Identify which cell holds the provided text, then report its (X, Y) central coordinate. 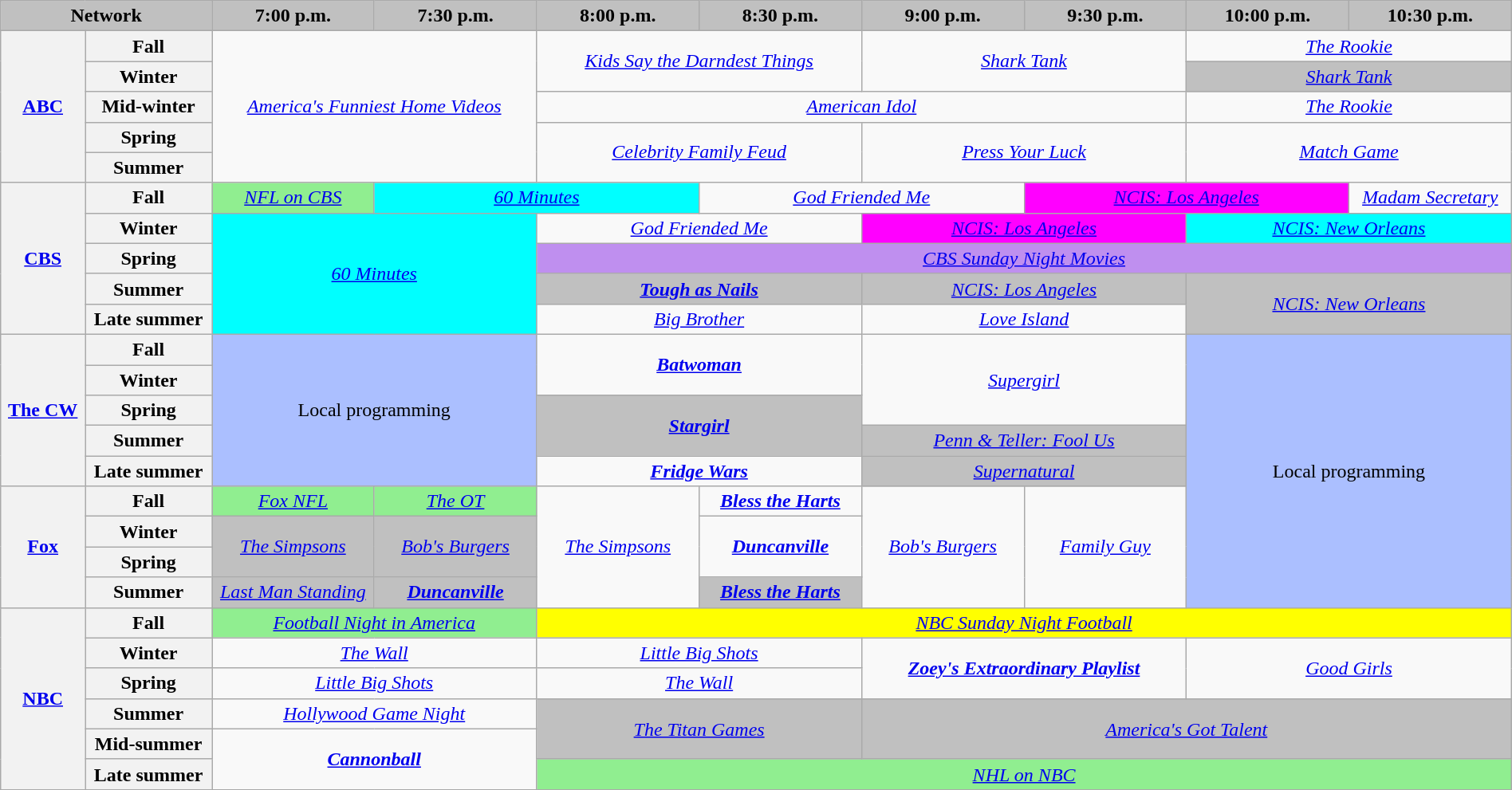
7:00 p.m. (293, 16)
10:30 p.m. (1430, 16)
NBC (43, 698)
9:00 p.m. (943, 16)
American Idol (861, 107)
7:30 p.m. (455, 16)
CBS (43, 258)
Kids Say the Darndest Things (699, 61)
8:00 p.m. (618, 16)
Supergirl (1024, 379)
America's Funniest Home Videos (375, 107)
Love Island (1024, 319)
Fox (43, 547)
Tough as Nails (699, 289)
8:30 p.m. (781, 16)
Cannonball (375, 759)
9:30 p.m. (1105, 16)
The Titan Games (699, 729)
Family Guy (1105, 547)
Madam Secretary (1430, 198)
Last Man Standing (293, 592)
Football Night in America (375, 623)
America's Got Talent (1187, 729)
Network (107, 16)
NBC Sunday Night Football (1024, 623)
Celebrity Family Feud (699, 152)
Mid-summer (148, 744)
Mid-winter (148, 107)
Press Your Luck (1024, 152)
NFL on CBS (293, 198)
Stargirl (699, 426)
Hollywood Game Night (375, 713)
Good Girls (1349, 668)
NHL on NBC (1024, 774)
CBS Sunday Night Movies (1024, 258)
Match Game (1349, 152)
Fox NFL (293, 501)
Zoey's Extraordinary Playlist (1024, 668)
10:00 p.m. (1268, 16)
Batwoman (699, 364)
The CW (43, 410)
The OT (455, 501)
Fridge Wars (699, 471)
Big Brother (699, 319)
Penn & Teller: Fool Us (1024, 441)
Supernatural (1024, 471)
ABC (43, 107)
